Scan for the cell matching the given text and deliver its (X, Y) coordinate at center. 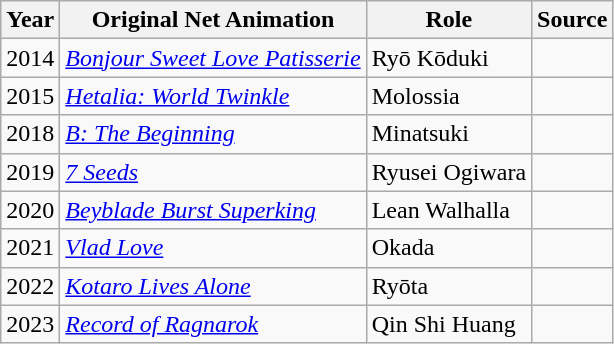
B: The Beginning (213, 134)
Kotaro Lives Alone (213, 286)
Original Net Animation (213, 20)
Lean Walhalla (448, 210)
Record of Ragnarok (213, 324)
2019 (30, 172)
Qin Shi Huang (448, 324)
Role (448, 20)
Minatsuki (448, 134)
2015 (30, 96)
Ryōta (448, 286)
7 Seeds (213, 172)
Molossia (448, 96)
2020 (30, 210)
Vlad Love (213, 248)
Ryusei Ogiwara (448, 172)
Okada (448, 248)
Source (572, 20)
2023 (30, 324)
Ryō Kōduki (448, 58)
Hetalia: World Twinkle (213, 96)
2014 (30, 58)
Bonjour Sweet Love Patisserie (213, 58)
Year (30, 20)
2021 (30, 248)
Beyblade Burst Superking (213, 210)
2018 (30, 134)
2022 (30, 286)
